Return the (X, Y) coordinate for the center point of the cell that contains the specified text.  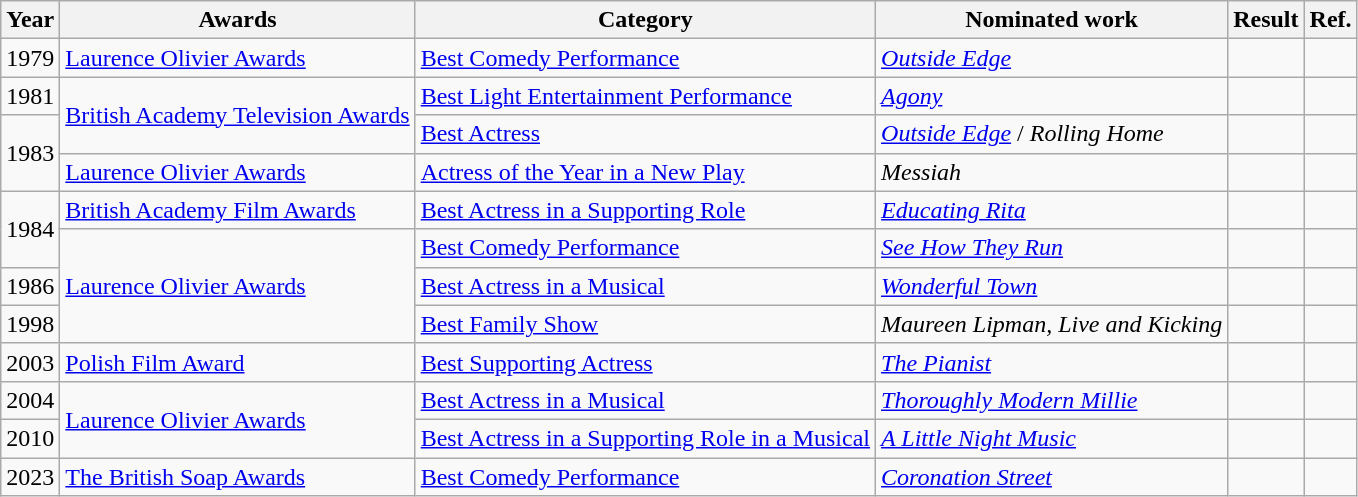
Best Actress (645, 134)
Nominated work (1052, 20)
The Pianist (1052, 362)
Polish Film Award (238, 362)
Awards (238, 20)
1984 (30, 229)
See How They Run (1052, 248)
Agony (1052, 96)
The British Soap Awards (238, 477)
Year (30, 20)
2023 (30, 477)
Best Actress in a Supporting Role in a Musical (645, 438)
1986 (30, 286)
1981 (30, 96)
British Academy Television Awards (238, 115)
2003 (30, 362)
Coronation Street (1052, 477)
1983 (30, 153)
Ref. (1330, 20)
Best Family Show (645, 324)
A Little Night Music (1052, 438)
Messiah (1052, 172)
1998 (30, 324)
Actress of the Year in a New Play (645, 172)
Wonderful Town (1052, 286)
Best Supporting Actress (645, 362)
2004 (30, 400)
2010 (30, 438)
Educating Rita (1052, 210)
British Academy Film Awards (238, 210)
Thoroughly Modern Millie (1052, 400)
1979 (30, 58)
Outside Edge / Rolling Home (1052, 134)
Result (1266, 20)
Best Actress in a Supporting Role (645, 210)
Maureen Lipman, Live and Kicking (1052, 324)
Category (645, 20)
Outside Edge (1052, 58)
Best Light Entertainment Performance (645, 96)
